From the cell containing the given text, extract its center point as [X, Y] coordinate. 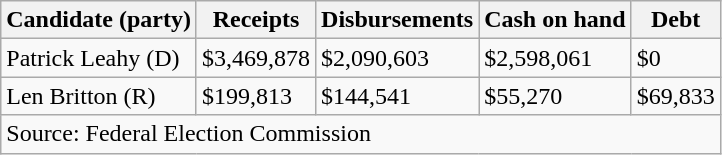
Patrick Leahy (D) [99, 58]
$144,541 [398, 96]
$2,598,061 [555, 58]
Receipts [256, 20]
$2,090,603 [398, 58]
$55,270 [555, 96]
$3,469,878 [256, 58]
Disbursements [398, 20]
$0 [676, 58]
$199,813 [256, 96]
Cash on hand [555, 20]
Debt [676, 20]
$69,833 [676, 96]
Len Britton (R) [99, 96]
Candidate (party) [99, 20]
Source: Federal Election Commission [360, 134]
